Return the [X, Y] coordinate for the center point of the cell that contains the specified text.  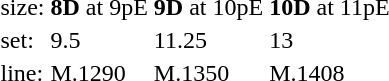
9.5 [99, 40]
11.25 [208, 40]
